Output the [X, Y] coordinate of the center of the cell containing the given text.  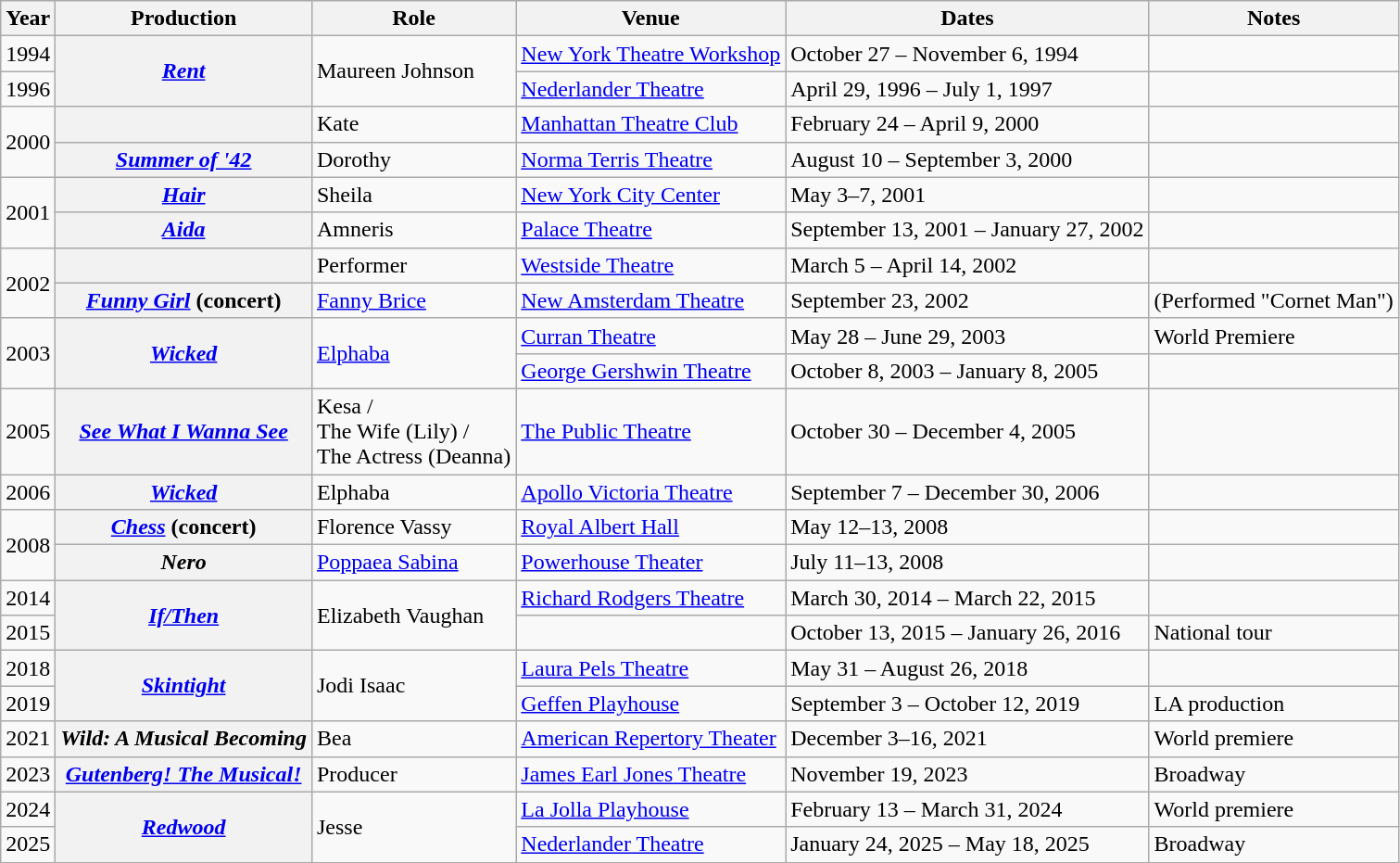
October 30 – December 4, 2005 [967, 431]
2002 [28, 283]
Dates [967, 19]
May 12–13, 2008 [967, 527]
(Performed "Cornet Man") [1273, 300]
Apollo Victoria Theatre [650, 492]
2018 [28, 668]
2001 [28, 212]
Jodi Isaac [413, 686]
Producer [413, 774]
February 13 – ⁠March 31, 2024 [967, 809]
Poppaea Sabina [413, 563]
Maureen Johnson [413, 71]
2019 [28, 704]
Kesa / The Wife (Lily) / The Actress (Deanna) [413, 431]
Notes [1273, 19]
Amneris [413, 230]
Norma Terris Theatre [650, 159]
Year [28, 19]
Skintight [183, 686]
Aida [183, 230]
2003 [28, 353]
Wild: A Musical Becoming [183, 739]
May 31 – ⁠August 26, 2018 [967, 668]
Funny Girl (concert) [183, 300]
Nero [183, 563]
American Repertory Theater [650, 739]
Chess (concert) [183, 527]
1994 [28, 54]
New York City Center [650, 195]
World Premiere [1273, 336]
Fanny Brice [413, 300]
Kate [413, 124]
2005 [28, 431]
Laura Pels Theatre [650, 668]
2024 [28, 809]
Powerhouse Theater [650, 563]
Rent [183, 71]
If/Then [183, 616]
George Gershwin Theatre [650, 371]
2008 [28, 545]
Manhattan Theatre Club [650, 124]
National tour [1273, 633]
James Earl Jones Theatre [650, 774]
2006 [28, 492]
April 29, 1996 – July 1, 1997 [967, 89]
March 30, 2014 – March 22, 2015 [967, 598]
2025 [28, 844]
1996 [28, 89]
Sheila [413, 195]
Palace Theatre [650, 230]
Performer [413, 265]
Jesse [413, 827]
Role [413, 19]
2015 [28, 633]
New York Theatre Workshop [650, 54]
August 10 – September 3, 2000 [967, 159]
La Jolla Playhouse [650, 809]
Westside Theatre [650, 265]
Summer of '42 [183, 159]
September 23, 2002 [967, 300]
2014 [28, 598]
Hair [183, 195]
2023 [28, 774]
Dorothy [413, 159]
Venue [650, 19]
See What I Wanna See [183, 431]
September 7 – December 30, 2006 [967, 492]
Elizabeth Vaughan [413, 616]
Geffen Playhouse [650, 704]
October 27 – November 6, 1994 [967, 54]
October 13, 2015 –⁠ January 26, 2016 [967, 633]
The Public Theatre [650, 431]
January 24, 2025 – May 18, 2025 [967, 844]
March 5 – April 14, 2002 [967, 265]
July 11–13, 2008 [967, 563]
2021 [28, 739]
November 19, 2023 [967, 774]
Richard Rodgers Theatre [650, 598]
LA production [1273, 704]
2000 [28, 142]
Curran Theatre [650, 336]
May 3–7, 2001 [967, 195]
December 3–16, 2021 [967, 739]
May 28 – June 29, 2003 [967, 336]
September 13, 2001 – January 27, 2002 [967, 230]
Gutenberg! The Musical! [183, 774]
Florence Vassy [413, 527]
New Amsterdam Theatre [650, 300]
Production [183, 19]
September 3 – ⁠October 12, 2019 [967, 704]
February 24 – April 9, 2000 [967, 124]
October 8, 2003 – January 8, 2005 [967, 371]
Redwood [183, 827]
Bea [413, 739]
Royal Albert Hall [650, 527]
